For the text-containing cell, return its midpoint in [X, Y] coordinate format. 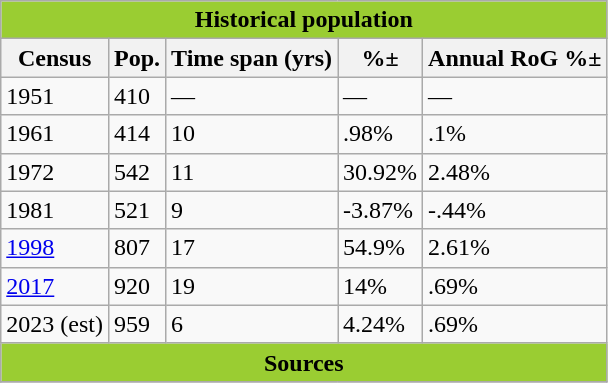
920 [136, 286]
1972 [55, 172]
1998 [55, 248]
Time span (yrs) [252, 58]
2.48% [515, 172]
Sources [304, 362]
54.9% [380, 248]
Pop. [136, 58]
.1% [515, 134]
19 [252, 286]
2.61% [515, 248]
2017 [55, 286]
.98% [380, 134]
521 [136, 210]
14% [380, 286]
807 [136, 248]
11 [252, 172]
542 [136, 172]
1951 [55, 96]
17 [252, 248]
414 [136, 134]
6 [252, 324]
4.24% [380, 324]
-3.87% [380, 210]
%± [380, 58]
9 [252, 210]
Annual RoG %± [515, 58]
959 [136, 324]
1961 [55, 134]
2023 (est) [55, 324]
30.92% [380, 172]
10 [252, 134]
410 [136, 96]
1981 [55, 210]
-.44% [515, 210]
Census [55, 58]
Historical population [304, 20]
